Scan for the cell matching the given text and deliver its [X, Y] coordinate at center. 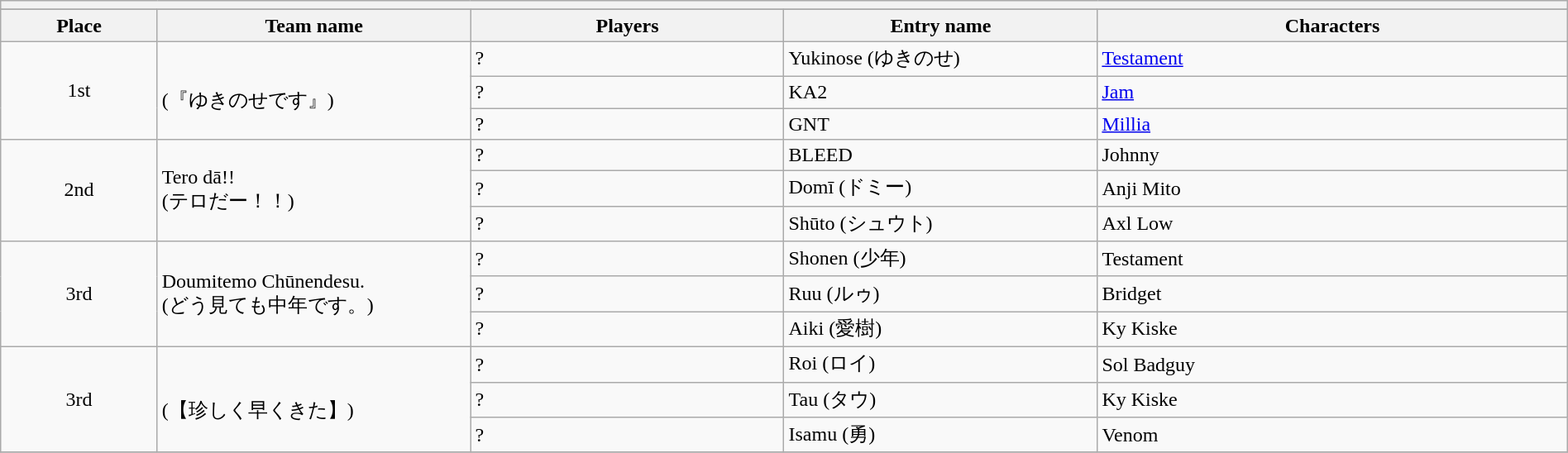
Shonen (少年) [941, 260]
(『ゆきのせです』) [314, 91]
Anji Mito [1332, 188]
Isamu (勇) [941, 435]
1st [79, 91]
Team name [314, 26]
Bridget [1332, 294]
Domī (ドミー) [941, 188]
Sol Badguy [1332, 364]
Place [79, 26]
Players [627, 26]
Axl Low [1332, 223]
Yukinose (ゆきのせ) [941, 60]
Shūto (シュウト) [941, 223]
Jam [1332, 92]
Johnny [1332, 155]
Entry name [941, 26]
Characters [1332, 26]
Doumitemo Chūnendesu.(どう見ても中年です。) [314, 294]
(【珍しく早くきた】) [314, 399]
KA2 [941, 92]
BLEED [941, 155]
Aiki (愛樹) [941, 329]
Millia [1332, 123]
Ruu (ルゥ) [941, 294]
2nd [79, 190]
Venom [1332, 435]
GNT [941, 123]
Roi (ロイ) [941, 364]
Tau (タウ) [941, 400]
Tero dā!!(テロだー！！) [314, 190]
